Locate the cell with the specified text and output its [X, Y] center coordinate. 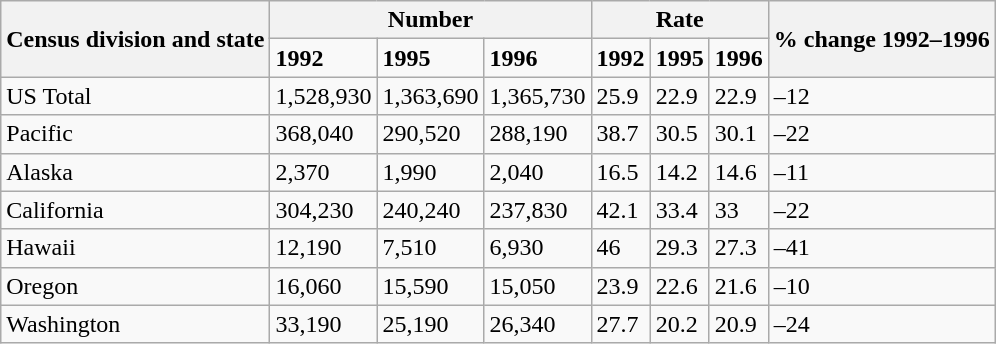
% change 1992–1996 [882, 39]
Oregon [136, 286]
Hawaii [136, 248]
22.6 [680, 286]
42.1 [620, 210]
–41 [882, 248]
–10 [882, 286]
Alaska [136, 172]
California [136, 210]
21.6 [738, 286]
23.9 [620, 286]
368,040 [324, 134]
20.2 [680, 324]
33,190 [324, 324]
Number [430, 20]
288,190 [538, 134]
26,340 [538, 324]
–12 [882, 96]
25.9 [620, 96]
237,830 [538, 210]
16.5 [620, 172]
Pacific [136, 134]
2,370 [324, 172]
27.3 [738, 248]
46 [620, 248]
33 [738, 210]
290,520 [430, 134]
Census division and state [136, 39]
1,528,930 [324, 96]
304,230 [324, 210]
1,363,690 [430, 96]
14.6 [738, 172]
–11 [882, 172]
Rate [680, 20]
240,240 [430, 210]
US Total [136, 96]
6,930 [538, 248]
7,510 [430, 248]
15,590 [430, 286]
1,990 [430, 172]
–24 [882, 324]
29.3 [680, 248]
30.1 [738, 134]
30.5 [680, 134]
27.7 [620, 324]
20.9 [738, 324]
Washington [136, 324]
38.7 [620, 134]
12,190 [324, 248]
14.2 [680, 172]
1,365,730 [538, 96]
33.4 [680, 210]
25,190 [430, 324]
2,040 [538, 172]
15,050 [538, 286]
16,060 [324, 286]
